Scan for the cell matching the given text and deliver its [X, Y] coordinate at center. 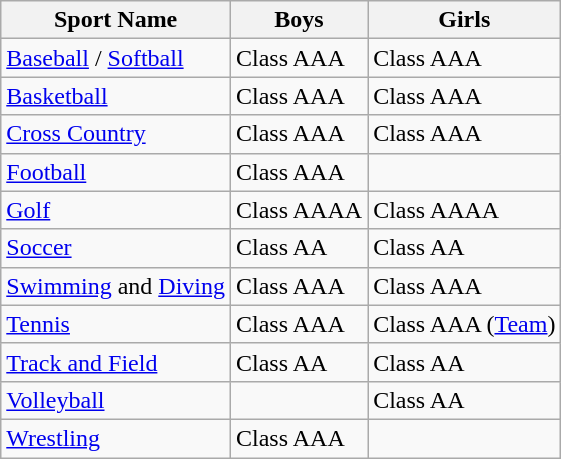
Track and Field [116, 362]
Golf [116, 210]
Soccer [116, 248]
Volleyball [116, 400]
Football [116, 172]
Wrestling [116, 438]
Swimming and Diving [116, 286]
Cross Country [116, 134]
Girls [464, 20]
Sport Name [116, 20]
Class AAA (Team) [464, 324]
Baseball / Softball [116, 58]
Boys [300, 20]
Tennis [116, 324]
Basketball [116, 96]
